Determine the (X, Y) coordinate at the center of the cell enclosing the given text.  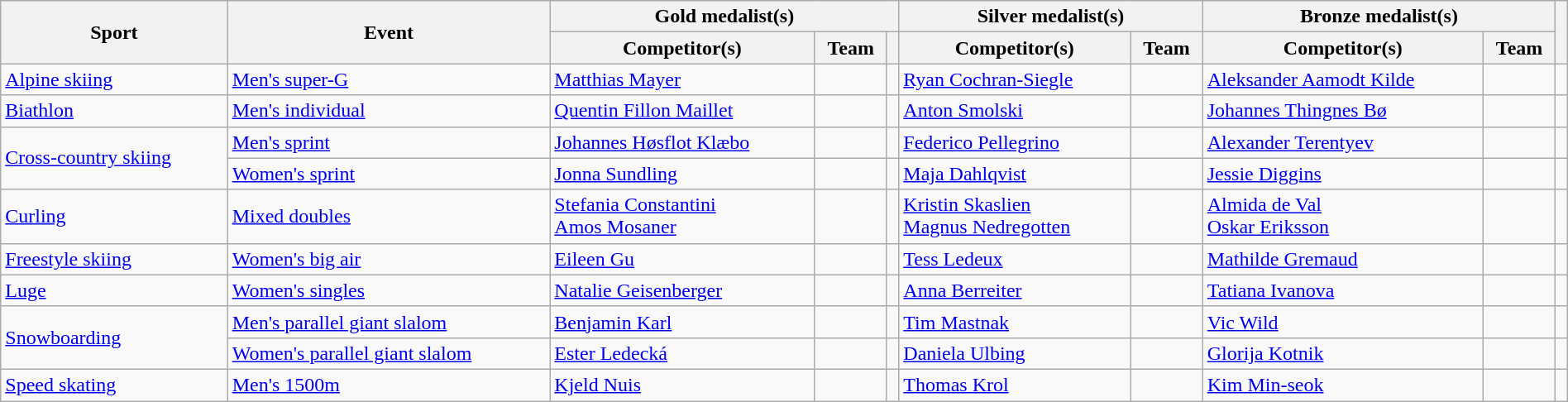
Jonna Sundling (682, 174)
Luge (114, 290)
Kjeld Nuis (682, 385)
Men's sprint (389, 142)
Mathilde Gremaud (1343, 259)
Mixed doubles (389, 217)
Quentin Fillon Maillet (682, 111)
Men's 1500m (389, 385)
Silver medalist(s) (1050, 17)
Men's super-G (389, 79)
Women's singles (389, 290)
Matthias Mayer (682, 79)
Thomas Krol (1015, 385)
Alexander Terentyev (1343, 142)
Daniela Ulbing (1015, 353)
Ester Ledecká (682, 353)
Men's parallel giant slalom (389, 322)
Tess Ledeux (1015, 259)
Federico Pellegrino (1015, 142)
Curling (114, 217)
Benjamin Karl (682, 322)
Sport (114, 32)
Anton Smolski (1015, 111)
Bronze medalist(s) (1379, 17)
Jessie Diggins (1343, 174)
Kim Min-seok (1343, 385)
Ryan Cochran-Siegle (1015, 79)
Kristin SkaslienMagnus Nedregotten (1015, 217)
Event (389, 32)
Johannes Thingnes Bø (1343, 111)
Glorija Kotnik (1343, 353)
Natalie Geisenberger (682, 290)
Women's parallel giant slalom (389, 353)
Freestyle skiing (114, 259)
Almida de ValOskar Eriksson (1343, 217)
Maja Dahlqvist (1015, 174)
Men's individual (389, 111)
Tatiana Ivanova (1343, 290)
Snowboarding (114, 337)
Women's big air (389, 259)
Biathlon (114, 111)
Gold medalist(s) (724, 17)
Tim Mastnak (1015, 322)
Cross-country skiing (114, 158)
Stefania ConstantiniAmos Mosaner (682, 217)
Eileen Gu (682, 259)
Alpine skiing (114, 79)
Women's sprint (389, 174)
Vic Wild (1343, 322)
Speed skating (114, 385)
Johannes Høsflot Klæbo (682, 142)
Aleksander Aamodt Kilde (1343, 79)
Anna Berreiter (1015, 290)
